Pinpoint the cell where the given text exists, returning its [x, y] midpoint coordinate. 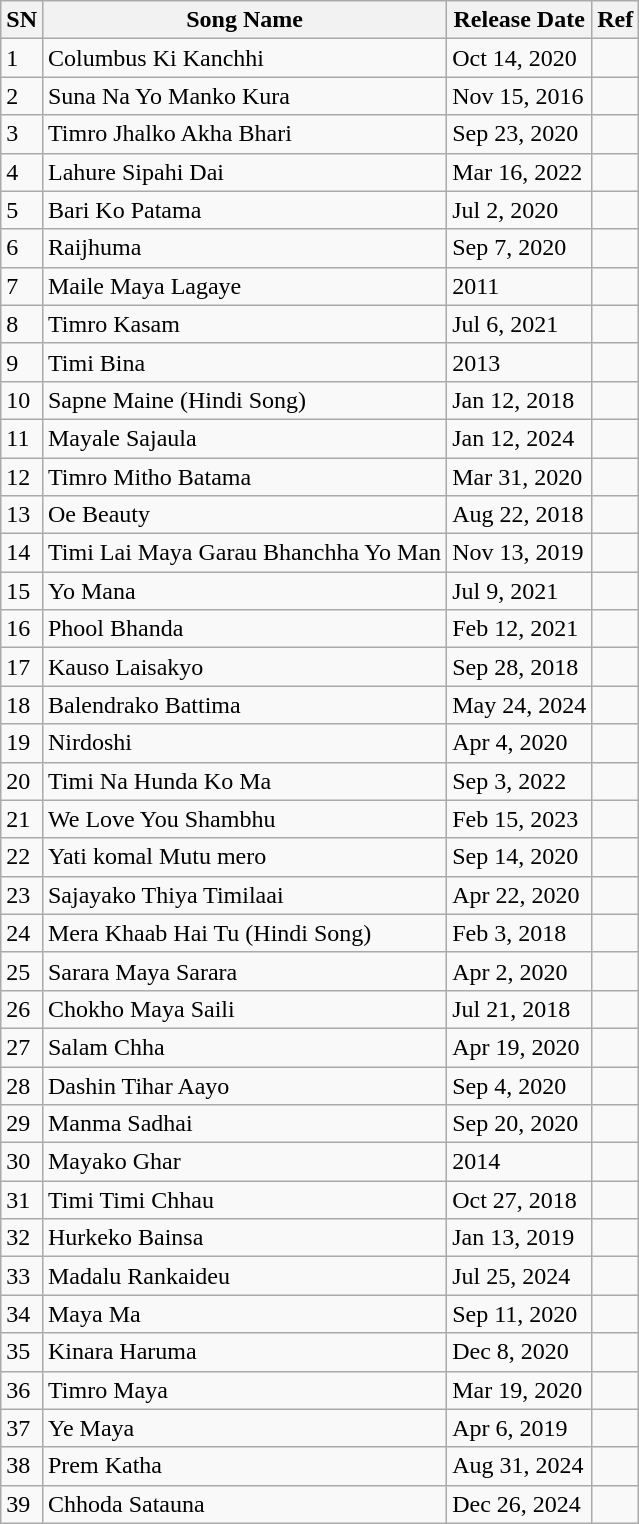
Mayale Sajaula [244, 438]
Manma Sadhai [244, 1124]
Phool Bhanda [244, 629]
32 [22, 1238]
Sapne Maine (Hindi Song) [244, 400]
Yati komal Mutu mero [244, 857]
35 [22, 1352]
3 [22, 134]
Prem Katha [244, 1466]
26 [22, 1009]
Mera Khaab Hai Tu (Hindi Song) [244, 933]
29 [22, 1124]
Feb 12, 2021 [520, 629]
Columbus Ki Kanchhi [244, 58]
27 [22, 1047]
34 [22, 1314]
36 [22, 1390]
9 [22, 362]
2 [22, 96]
Jan 13, 2019 [520, 1238]
Timro Maya [244, 1390]
15 [22, 591]
Chhoda Satauna [244, 1504]
Timro Jhalko Akha Bhari [244, 134]
30 [22, 1162]
39 [22, 1504]
7 [22, 286]
Sep 7, 2020 [520, 248]
24 [22, 933]
Nov 13, 2019 [520, 553]
23 [22, 895]
Timro Kasam [244, 324]
Dashin Tihar Aayo [244, 1085]
Sajayako Thiya Timilaai [244, 895]
Apr 19, 2020 [520, 1047]
20 [22, 781]
Dec 8, 2020 [520, 1352]
2014 [520, 1162]
10 [22, 400]
2013 [520, 362]
Sarara Maya Sarara [244, 971]
Mar 31, 2020 [520, 477]
33 [22, 1276]
Bari Ko Patama [244, 210]
Maya Ma [244, 1314]
Yo Mana [244, 591]
Feb 3, 2018 [520, 933]
Jul 6, 2021 [520, 324]
25 [22, 971]
Hurkeko Bainsa [244, 1238]
Kinara Haruma [244, 1352]
Suna Na Yo Manko Kura [244, 96]
Jul 25, 2024 [520, 1276]
5 [22, 210]
31 [22, 1200]
Dec 26, 2024 [520, 1504]
Release Date [520, 20]
Madalu Rankaideu [244, 1276]
Ye Maya [244, 1428]
Mar 19, 2020 [520, 1390]
21 [22, 819]
14 [22, 553]
Lahure Sipahi Dai [244, 172]
Jul 9, 2021 [520, 591]
Nov 15, 2016 [520, 96]
37 [22, 1428]
13 [22, 515]
16 [22, 629]
22 [22, 857]
SN [22, 20]
Song Name [244, 20]
6 [22, 248]
We Love You Shambhu [244, 819]
Kauso Laisakyo [244, 667]
Sep 23, 2020 [520, 134]
Timi Lai Maya Garau Bhanchha Yo Man [244, 553]
May 24, 2024 [520, 705]
Timi Bina [244, 362]
2011 [520, 286]
Maile Maya Lagaye [244, 286]
Sep 3, 2022 [520, 781]
Raijhuma [244, 248]
Mayako Ghar [244, 1162]
Aug 31, 2024 [520, 1466]
Apr 22, 2020 [520, 895]
38 [22, 1466]
Sep 28, 2018 [520, 667]
Aug 22, 2018 [520, 515]
Jan 12, 2018 [520, 400]
Feb 15, 2023 [520, 819]
1 [22, 58]
Sep 4, 2020 [520, 1085]
Mar 16, 2022 [520, 172]
Chokho Maya Saili [244, 1009]
8 [22, 324]
Salam Chha [244, 1047]
28 [22, 1085]
Sep 11, 2020 [520, 1314]
Jul 2, 2020 [520, 210]
Apr 2, 2020 [520, 971]
Apr 6, 2019 [520, 1428]
11 [22, 438]
17 [22, 667]
19 [22, 743]
12 [22, 477]
Sep 20, 2020 [520, 1124]
Oe Beauty [244, 515]
Timi Na Hunda Ko Ma [244, 781]
Nirdoshi [244, 743]
18 [22, 705]
Apr 4, 2020 [520, 743]
Ref [616, 20]
Timro Mitho Batama [244, 477]
Jul 21, 2018 [520, 1009]
Timi Timi Chhau [244, 1200]
Oct 27, 2018 [520, 1200]
4 [22, 172]
Balendrako Battima [244, 705]
Oct 14, 2020 [520, 58]
Jan 12, 2024 [520, 438]
Sep 14, 2020 [520, 857]
